Identify which cell holds the provided text, then report its (x, y) central coordinate. 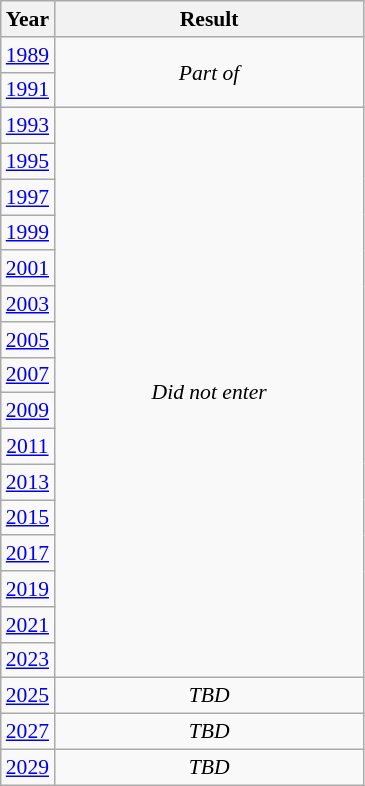
2009 (28, 411)
Year (28, 19)
2007 (28, 375)
2015 (28, 518)
2023 (28, 660)
1991 (28, 90)
2021 (28, 625)
2011 (28, 447)
1997 (28, 197)
Result (209, 19)
2001 (28, 269)
2017 (28, 554)
Part of (209, 72)
2025 (28, 696)
Did not enter (209, 393)
1993 (28, 126)
2003 (28, 304)
2013 (28, 482)
1999 (28, 233)
1995 (28, 162)
2027 (28, 732)
1989 (28, 55)
2005 (28, 340)
2029 (28, 767)
2019 (28, 589)
